Output the [x, y] coordinate of the center of the cell containing the given text.  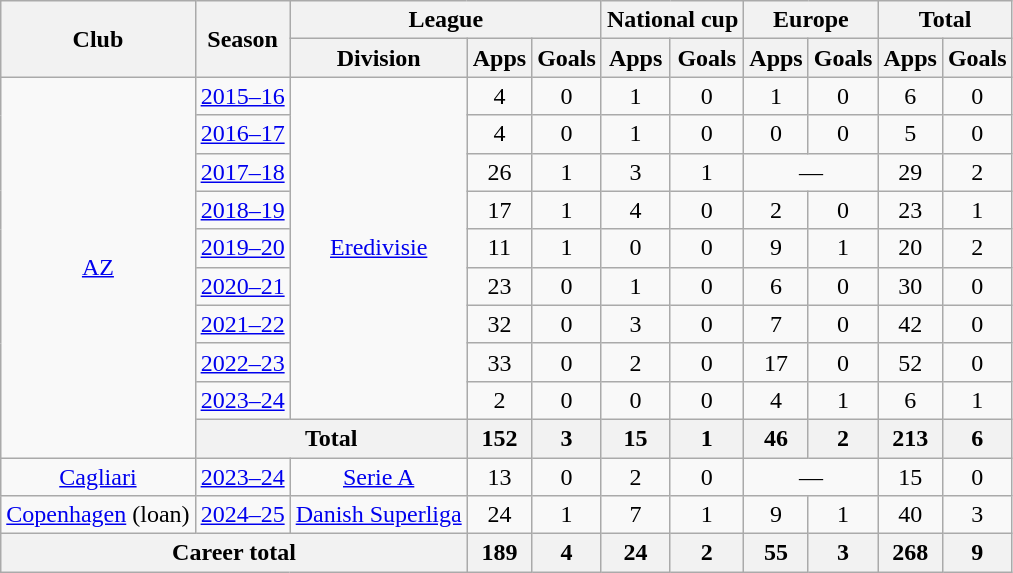
Career total [234, 553]
268 [910, 553]
5 [910, 134]
13 [499, 477]
11 [499, 248]
2019–20 [242, 248]
Copenhagen (loan) [98, 515]
32 [499, 324]
Club [98, 39]
League [446, 20]
2024–25 [242, 515]
33 [499, 362]
2021–22 [242, 324]
National cup [672, 20]
2015–16 [242, 96]
29 [910, 172]
30 [910, 286]
Cagliari [98, 477]
2022–23 [242, 362]
Europe [811, 20]
Serie A [378, 477]
AZ [98, 268]
42 [910, 324]
2018–19 [242, 210]
52 [910, 362]
152 [499, 438]
2016–17 [242, 134]
55 [776, 553]
189 [499, 553]
2020–21 [242, 286]
20 [910, 248]
Season [242, 39]
Division [378, 58]
Eredivisie [378, 248]
26 [499, 172]
213 [910, 438]
40 [910, 515]
Danish Superliga [378, 515]
2017–18 [242, 172]
46 [776, 438]
